Scan for the cell matching the given text and deliver its (X, Y) coordinate at center. 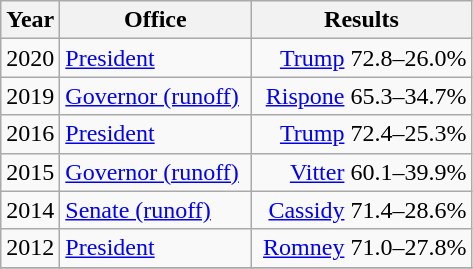
2014 (30, 210)
2016 (30, 134)
2012 (30, 248)
Vitter 60.1–39.9% (362, 172)
Results (362, 20)
2015 (30, 172)
2020 (30, 58)
Romney 71.0–27.8% (362, 248)
Rispone 65.3–34.7% (362, 96)
Trump 72.8–26.0% (362, 58)
Cassidy 71.4–28.6% (362, 210)
Trump 72.4–25.3% (362, 134)
2019 (30, 96)
Senate (runoff) (156, 210)
Year (30, 20)
Office (156, 20)
